Return the [X, Y] coordinate for the center point of the cell that contains the specified text.  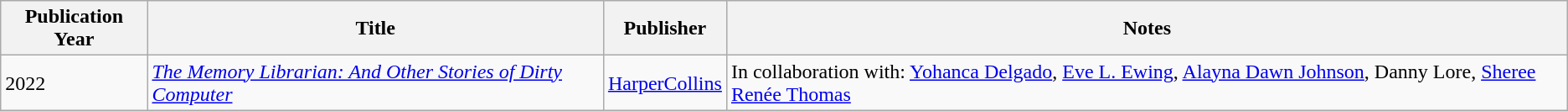
HarperCollins [665, 82]
Publisher [665, 29]
2022 [74, 82]
Notes [1147, 29]
In collaboration with: Yohanca Delgado, Eve L. Ewing, Alayna Dawn Johnson, Danny Lore, Sheree Renée Thomas [1147, 82]
Title [375, 29]
The Memory Librarian: And Other Stories of Dirty Computer [375, 82]
Publication Year [74, 29]
